Capture the cell that displays the provided text and extract its [x, y] central coordinate. 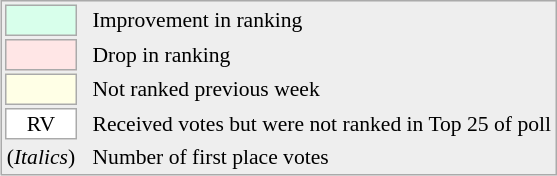
Improvement in ranking [322, 20]
Not ranked previous week [322, 90]
RV [40, 124]
Received votes but were not ranked in Top 25 of poll [322, 124]
(Italics) [40, 156]
Drop in ranking [322, 55]
Number of first place votes [322, 156]
